Extract the (x, y) coordinate from the center of the cell holding the provided text.  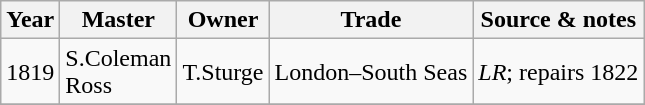
Master (118, 20)
1819 (30, 72)
Owner (223, 20)
LR; repairs 1822 (558, 72)
Year (30, 20)
S.ColemanRoss (118, 72)
Source & notes (558, 20)
T.Sturge (223, 72)
Trade (371, 20)
London–South Seas (371, 72)
